Provide the (X, Y) coordinate of the cell's center where the given text is located.  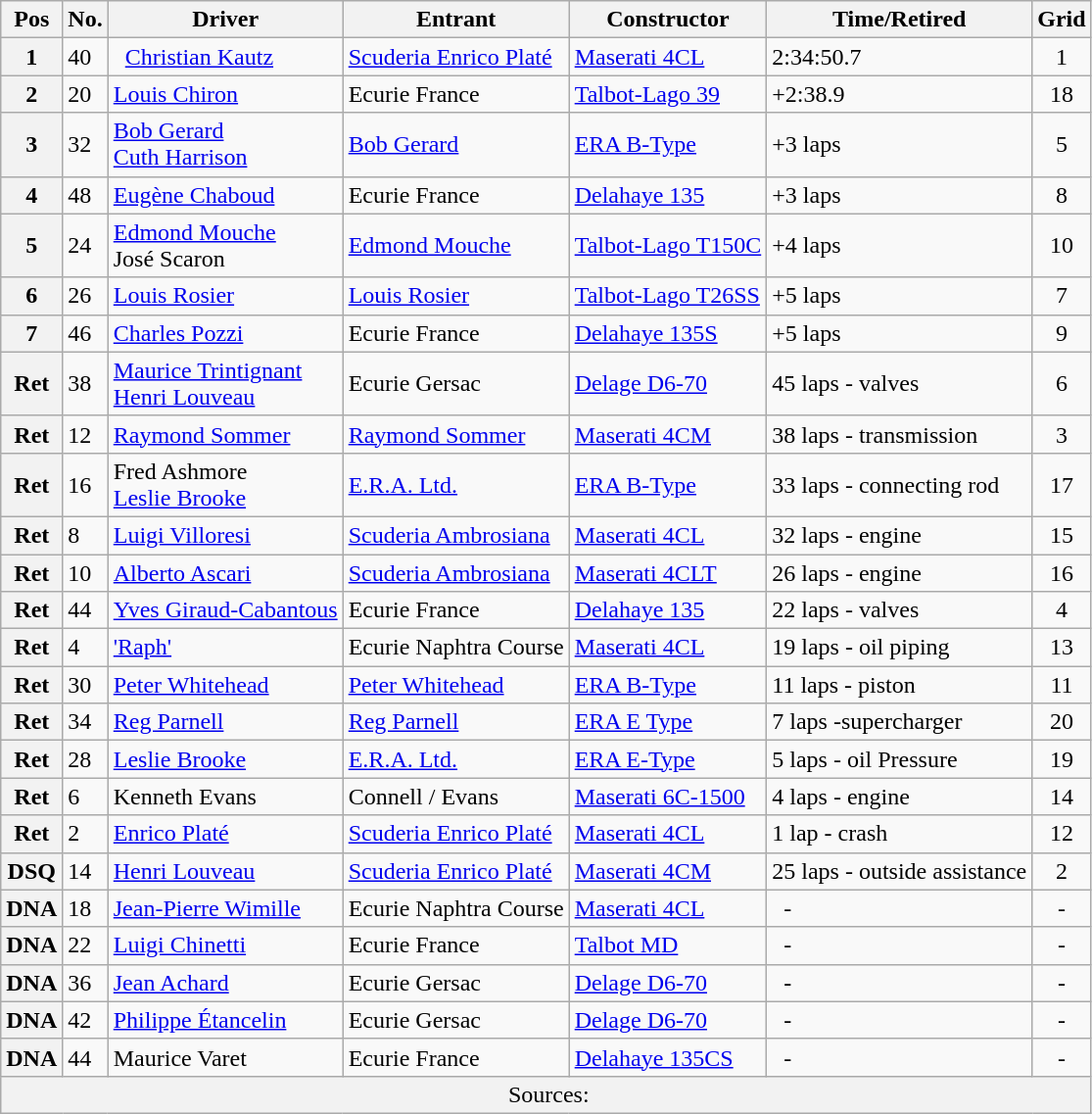
26 (85, 296)
11 laps - piston (899, 685)
11 (1062, 685)
Connell / Evans (456, 797)
Yves Giraud-Cabantous (225, 610)
Maserati 4CLT (668, 573)
No. (85, 20)
Talbot MD (668, 945)
Charles Pozzi (225, 333)
Time/Retired (899, 20)
40 (85, 57)
Maurice Varet (225, 1057)
Edmond Mouche (456, 245)
Bob Gerard Cuth Harrison (225, 145)
Driver (225, 20)
Constructor (668, 20)
24 (85, 245)
Enrico Platé (225, 834)
22 (85, 945)
17 (1062, 484)
Maserati 6C-1500 (668, 797)
Christian Kautz (225, 57)
33 laps - connecting rod (899, 484)
Eugène Chaboud (225, 195)
45 laps - valves (899, 384)
2:34:50.7 (899, 57)
Henri Louveau (225, 871)
Leslie Brooke (225, 759)
Jean-Pierre Wimille (225, 908)
ERA E Type (668, 722)
48 (85, 195)
15 (1062, 535)
46 (85, 333)
36 (85, 983)
Talbot-Lago T26SS (668, 296)
13 (1062, 648)
Talbot-Lago T150C (668, 245)
ERA E-Type (668, 759)
Jean Achard (225, 983)
30 (85, 685)
Bob Gerard (456, 145)
Grid (1062, 20)
Luigi Villoresi (225, 535)
19 laps - oil piping (899, 648)
38 laps - transmission (899, 434)
Fred Ashmore Leslie Brooke (225, 484)
5 laps - oil Pressure (899, 759)
19 (1062, 759)
Philippe Étancelin (225, 1020)
28 (85, 759)
Luigi Chinetti (225, 945)
25 laps - outside assistance (899, 871)
26 laps - engine (899, 573)
32 (85, 145)
Alberto Ascari (225, 573)
Delahaye 135S (668, 333)
Pos (31, 20)
34 (85, 722)
Talbot-Lago 39 (668, 94)
9 (1062, 333)
Louis Chiron (225, 94)
Kenneth Evans (225, 797)
Edmond Mouche José Scaron (225, 245)
+4 laps (899, 245)
1 lap - crash (899, 834)
4 laps - engine (899, 797)
DSQ (31, 871)
22 laps - valves (899, 610)
38 (85, 384)
+2:38.9 (899, 94)
Entrant (456, 20)
32 laps - engine (899, 535)
7 laps -supercharger (899, 722)
Delahaye 135CS (668, 1057)
42 (85, 1020)
'Raph' (225, 648)
Maurice Trintignant Henri Louveau (225, 384)
Sources: (546, 1094)
